From the cell containing the given text, extract its center point as [x, y] coordinate. 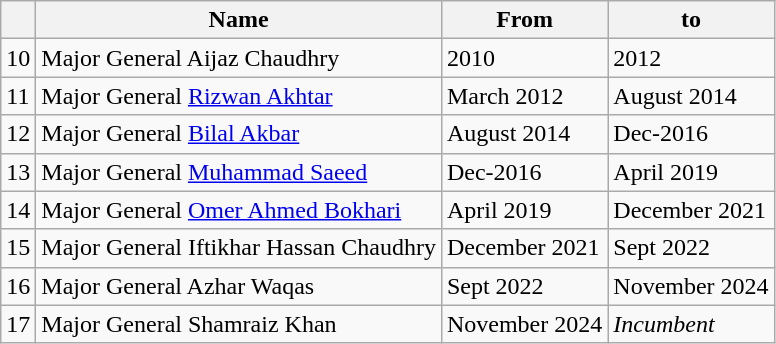
2012 [691, 58]
16 [18, 286]
Major General Iftikhar Hassan Chaudhry [239, 248]
Major General Bilal Akbar [239, 134]
Major General Aijaz Chaudhry [239, 58]
11 [18, 96]
Major General Azhar Waqas [239, 286]
10 [18, 58]
Major General Shamraiz Khan [239, 324]
2010 [524, 58]
15 [18, 248]
Incumbent [691, 324]
Major General Rizwan Akhtar [239, 96]
Major General Muhammad Saeed [239, 172]
March 2012 [524, 96]
13 [18, 172]
17 [18, 324]
Name [239, 20]
From [524, 20]
12 [18, 134]
to [691, 20]
14 [18, 210]
Major General Omer Ahmed Bokhari [239, 210]
